Provide the [X, Y] coordinate of the cell's center where the given text is located.  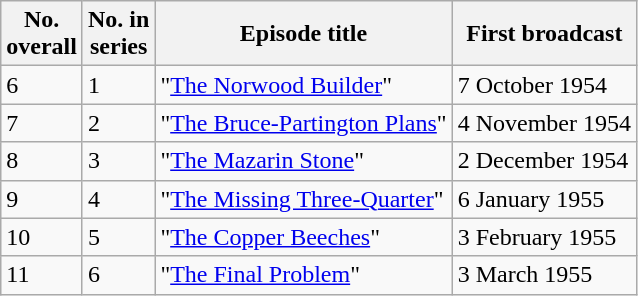
1 [118, 85]
3 [118, 161]
"The Final Problem" [304, 275]
"The Bruce-Partington Plans" [304, 123]
7 [42, 123]
3 February 1955 [544, 237]
4 [118, 199]
No. inseries [118, 34]
"The Copper Beeches" [304, 237]
9 [42, 199]
7 October 1954 [544, 85]
"The Norwood Builder" [304, 85]
No.overall [42, 34]
6 January 1955 [544, 199]
"The Mazarin Stone" [304, 161]
"The Missing Three-Quarter" [304, 199]
8 [42, 161]
First broadcast [544, 34]
5 [118, 237]
11 [42, 275]
3 March 1955 [544, 275]
4 November 1954 [544, 123]
2 December 1954 [544, 161]
10 [42, 237]
Episode title [304, 34]
2 [118, 123]
